Scan for the cell matching the given text and deliver its [X, Y] coordinate at center. 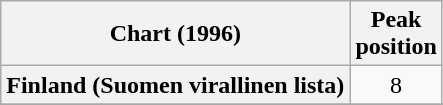
Chart (1996) [176, 34]
Peakposition [396, 34]
Finland (Suomen virallinen lista) [176, 85]
8 [396, 85]
